Identify which cell holds the provided text, then report its (X, Y) central coordinate. 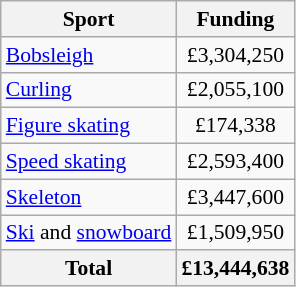
Figure skating (89, 126)
Ski and snowboard (89, 233)
Total (89, 269)
£3,304,250 (235, 55)
£174,338 (235, 126)
£2,593,400 (235, 162)
Funding (235, 19)
Skeleton (89, 197)
£3,447,600 (235, 197)
£1,509,950 (235, 233)
Curling (89, 90)
Bobsleigh (89, 55)
Speed skating (89, 162)
£2,055,100 (235, 90)
Sport (89, 19)
£13,444,638 (235, 269)
